Pinpoint the cell where the given text exists, returning its [X, Y] midpoint coordinate. 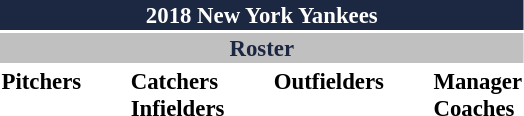
Roster [262, 48]
2018 New York Yankees [262, 15]
